Extract the [x, y] coordinate from the center of the cell holding the provided text.  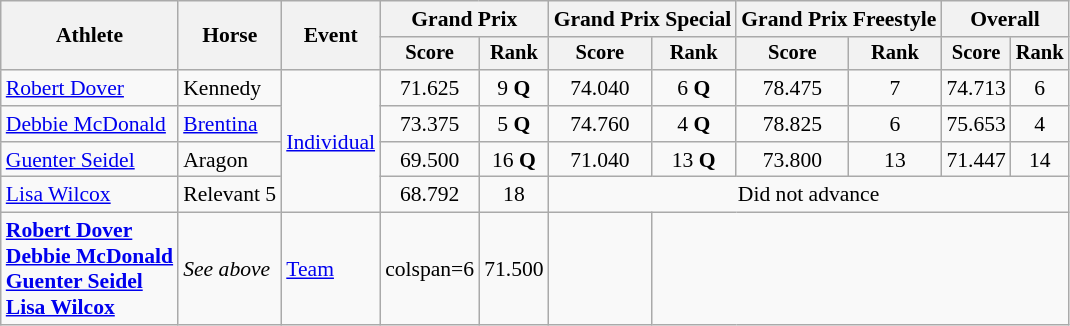
6 Q [694, 88]
4 [1040, 124]
13 Q [694, 160]
Kennedy [230, 88]
Lisa Wilcox [90, 195]
74.713 [976, 88]
Horse [230, 36]
74.040 [600, 88]
13 [894, 160]
Grand Prix Special [643, 19]
71.500 [514, 269]
colspan=6 [430, 269]
16 Q [514, 160]
Did not advance [809, 195]
78.475 [792, 88]
See above [230, 269]
Athlete [90, 36]
Guenter Seidel [90, 160]
9 Q [514, 88]
Event [330, 36]
Team [330, 269]
71.040 [600, 160]
Relevant 5 [230, 195]
78.825 [792, 124]
Overall [1004, 19]
73.375 [430, 124]
73.800 [792, 160]
Robert DoverDebbie McDonaldGuenter SeidelLisa Wilcox [90, 269]
75.653 [976, 124]
4 Q [694, 124]
68.792 [430, 195]
71.447 [976, 160]
Debbie McDonald [90, 124]
69.500 [430, 160]
7 [894, 88]
Brentina [230, 124]
Robert Dover [90, 88]
Individual [330, 141]
Grand Prix [464, 19]
74.760 [600, 124]
18 [514, 195]
5 Q [514, 124]
14 [1040, 160]
71.625 [430, 88]
Aragon [230, 160]
Grand Prix Freestyle [838, 19]
